Extract the [X, Y] coordinate from the center of the cell holding the provided text.  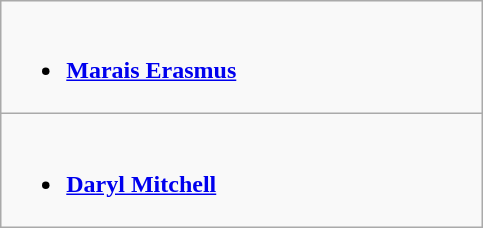
Daryl Mitchell [242, 170]
Marais Erasmus [242, 58]
